From the cell containing the given text, extract its center point as (x, y) coordinate. 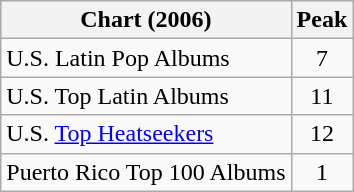
Puerto Rico Top 100 Albums (146, 172)
U.S. Top Latin Albums (146, 96)
U.S. Latin Pop Albums (146, 58)
U.S. Top Heatseekers (146, 134)
7 (322, 58)
Chart (2006) (146, 20)
1 (322, 172)
11 (322, 96)
Peak (322, 20)
12 (322, 134)
